Detect which cell encompasses the target text, then output its [x, y] center coordinate. 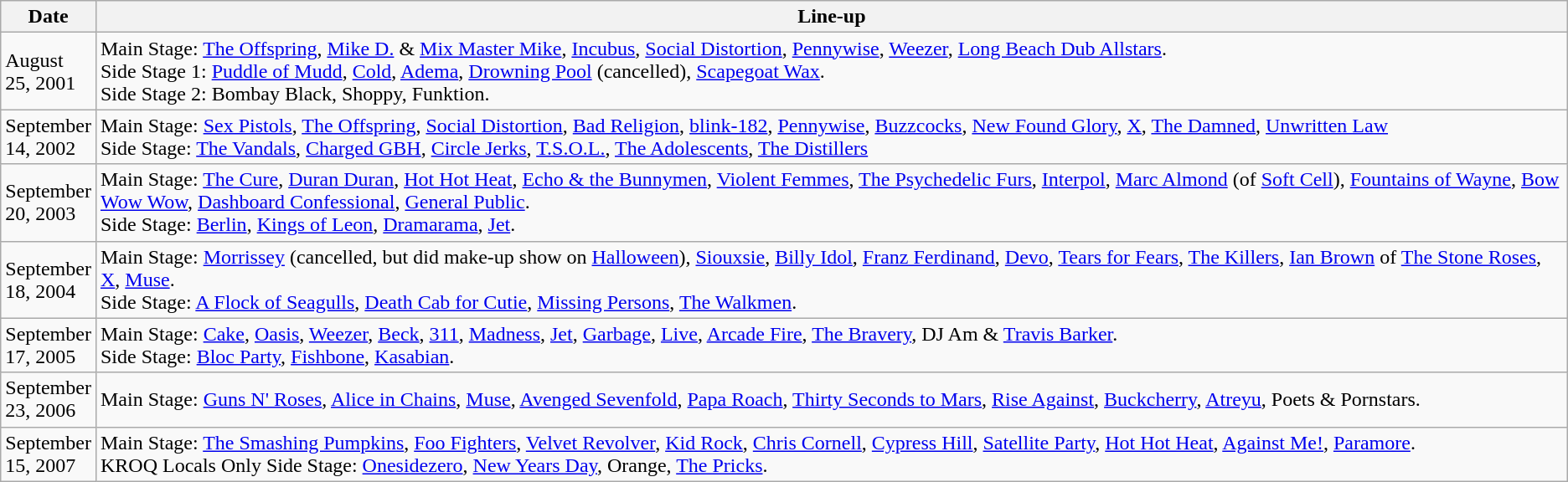
Line-up [831, 17]
September 23, 2006 [49, 400]
September 15, 2007 [49, 454]
September 14, 2002 [49, 137]
September 18, 2004 [49, 279]
Date [49, 17]
September 17, 2005 [49, 345]
August 25, 2001 [49, 71]
September 20, 2003 [49, 203]
